Search for the cell housing the specified text and yield its [X, Y] center coordinate. 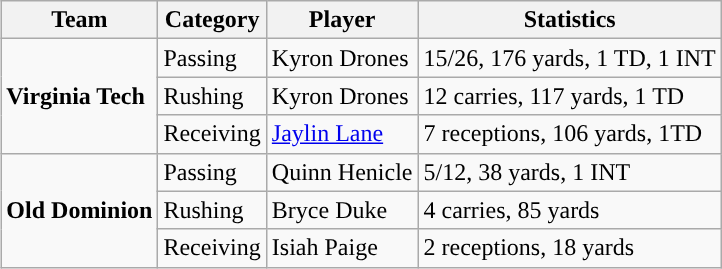
4 carries, 85 yards [570, 210]
5/12, 38 yards, 1 INT [570, 172]
Isiah Paige [342, 248]
7 receptions, 106 yards, 1TD [570, 134]
Jaylin Lane [342, 134]
Team [80, 20]
2 receptions, 18 yards [570, 248]
Player [342, 20]
Quinn Henicle [342, 172]
Old Dominion [80, 210]
15/26, 176 yards, 1 TD, 1 INT [570, 58]
Statistics [570, 20]
Virginia Tech [80, 96]
12 carries, 117 yards, 1 TD [570, 96]
Bryce Duke [342, 210]
Category [212, 20]
